Find where the given text appears and provide that cell's center as (X, Y) coordinate. 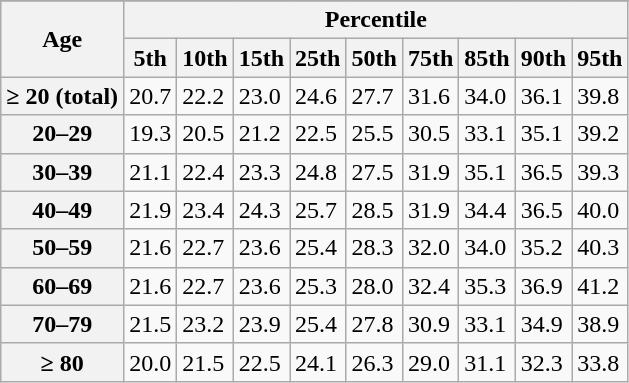
39.2 (600, 134)
34.4 (487, 210)
27.5 (374, 172)
23.3 (261, 172)
50th (374, 58)
29.0 (430, 362)
24.3 (261, 210)
38.9 (600, 324)
32.3 (543, 362)
15th (261, 58)
24.6 (318, 96)
32.4 (430, 286)
21.9 (150, 210)
75th (430, 58)
35.2 (543, 248)
20–29 (62, 134)
Percentile (376, 20)
24.1 (318, 362)
24.8 (318, 172)
23.2 (205, 324)
20.5 (205, 134)
60–69 (62, 286)
≥ 80 (62, 362)
31.1 (487, 362)
10th (205, 58)
34.9 (543, 324)
20.0 (150, 362)
21.1 (150, 172)
85th (487, 58)
23.4 (205, 210)
36.1 (543, 96)
50–59 (62, 248)
30.9 (430, 324)
39.3 (600, 172)
33.8 (600, 362)
26.3 (374, 362)
23.0 (261, 96)
21.2 (261, 134)
30–39 (62, 172)
28.5 (374, 210)
20.7 (150, 96)
36.9 (543, 286)
25.5 (374, 134)
25.7 (318, 210)
5th (150, 58)
90th (543, 58)
32.0 (430, 248)
28.3 (374, 248)
39.8 (600, 96)
27.8 (374, 324)
30.5 (430, 134)
≥ 20 (total) (62, 96)
31.6 (430, 96)
23.9 (261, 324)
95th (600, 58)
40.0 (600, 210)
28.0 (374, 286)
40.3 (600, 248)
70–79 (62, 324)
Age (62, 39)
35.3 (487, 286)
25.3 (318, 286)
41.2 (600, 286)
40–49 (62, 210)
22.4 (205, 172)
22.2 (205, 96)
25th (318, 58)
27.7 (374, 96)
19.3 (150, 134)
